Provide the (X, Y) coordinate of the cell's center where the given text is located.  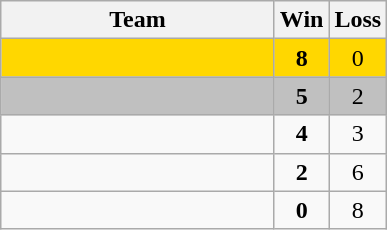
4 (302, 134)
3 (358, 134)
Team (138, 20)
Win (302, 20)
Loss (358, 20)
6 (358, 172)
5 (302, 96)
